Find where the given text appears and provide that cell's center as (X, Y) coordinate. 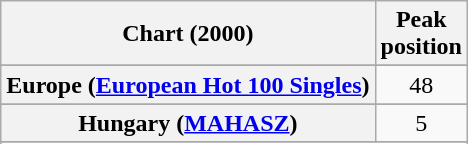
5 (421, 123)
Chart (2000) (188, 34)
Hungary (MAHASZ) (188, 123)
Peakposition (421, 34)
48 (421, 85)
Europe (European Hot 100 Singles) (188, 85)
